Find where the given text appears and provide that cell's center as [x, y] coordinate. 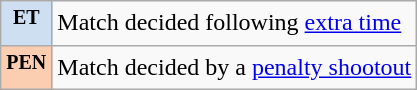
Match decided by a penalty shootout [234, 68]
ET [26, 24]
Match decided following extra time [234, 24]
PEN [26, 68]
